Extract the (x, y) coordinate from the center of the cell holding the provided text.  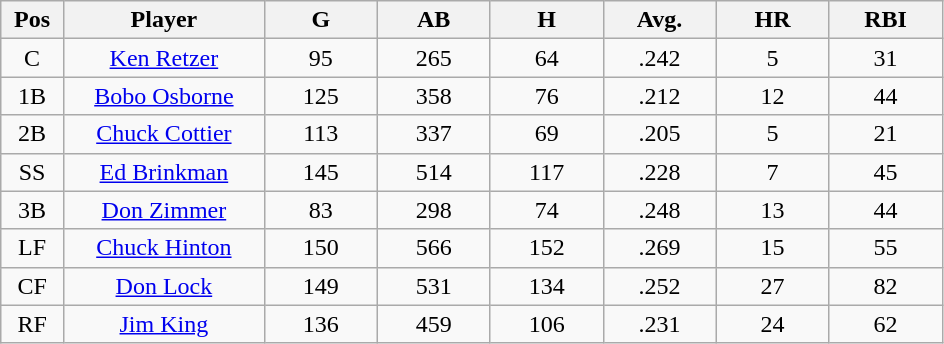
145 (320, 172)
106 (546, 324)
AB (434, 20)
LF (32, 248)
12 (772, 96)
117 (546, 172)
G (320, 20)
24 (772, 324)
149 (320, 286)
Player (164, 20)
CF (32, 286)
125 (320, 96)
298 (434, 210)
RF (32, 324)
76 (546, 96)
531 (434, 286)
13 (772, 210)
Jim King (164, 324)
27 (772, 286)
136 (320, 324)
55 (886, 248)
.252 (660, 286)
69 (546, 134)
62 (886, 324)
C (32, 58)
.269 (660, 248)
95 (320, 58)
.212 (660, 96)
15 (772, 248)
.231 (660, 324)
150 (320, 248)
Chuck Hinton (164, 248)
358 (434, 96)
Don Lock (164, 286)
459 (434, 324)
83 (320, 210)
.248 (660, 210)
.242 (660, 58)
113 (320, 134)
265 (434, 58)
337 (434, 134)
21 (886, 134)
.205 (660, 134)
3B (32, 210)
45 (886, 172)
RBI (886, 20)
1B (32, 96)
566 (434, 248)
Don Zimmer (164, 210)
152 (546, 248)
Bobo Osborne (164, 96)
Chuck Cottier (164, 134)
2B (32, 134)
7 (772, 172)
Ken Retzer (164, 58)
31 (886, 58)
H (546, 20)
Avg. (660, 20)
82 (886, 286)
.228 (660, 172)
Pos (32, 20)
HR (772, 20)
64 (546, 58)
Ed Brinkman (164, 172)
514 (434, 172)
134 (546, 286)
74 (546, 210)
SS (32, 172)
